Scan for the cell matching the given text and deliver its (x, y) coordinate at center. 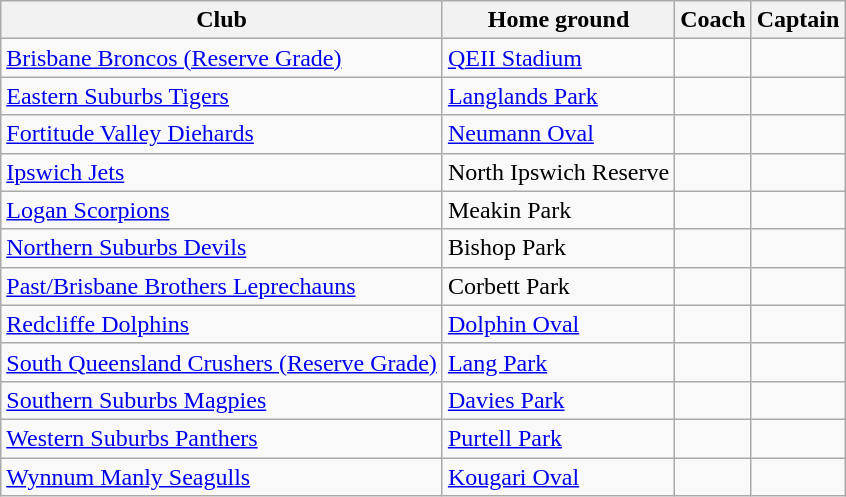
Purtell Park (558, 438)
South Queensland Crushers (Reserve Grade) (222, 362)
Corbett Park (558, 286)
Neumann Oval (558, 134)
Coach (713, 20)
Northern Suburbs Devils (222, 248)
North Ipswich Reserve (558, 172)
Wynnum Manly Seagulls (222, 477)
Langlands Park (558, 96)
Meakin Park (558, 210)
Fortitude Valley Diehards (222, 134)
Home ground (558, 20)
Western Suburbs Panthers (222, 438)
Kougari Oval (558, 477)
Logan Scorpions (222, 210)
Brisbane Broncos (Reserve Grade) (222, 58)
Club (222, 20)
Bishop Park (558, 248)
Redcliffe Dolphins (222, 324)
Dolphin Oval (558, 324)
Lang Park (558, 362)
Eastern Suburbs Tigers (222, 96)
Southern Suburbs Magpies (222, 400)
Ipswich Jets (222, 172)
Captain (798, 20)
Davies Park (558, 400)
QEII Stadium (558, 58)
Past/Brisbane Brothers Leprechauns (222, 286)
